Determine the [x, y] coordinate at the center of the cell enclosing the given text.  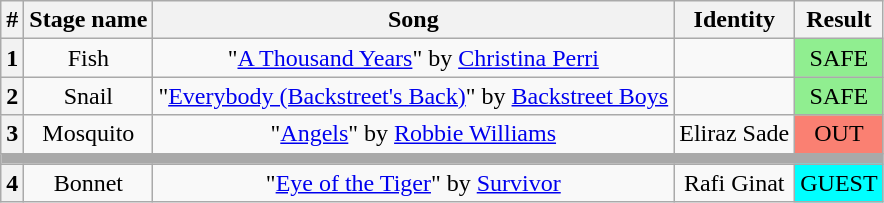
OUT [839, 134]
1 [12, 58]
Result [839, 20]
Stage name [88, 20]
Rafi Ginat [734, 183]
Eliraz Sade [734, 134]
4 [12, 183]
"Angels" by Robbie Williams [414, 134]
Bonnet [88, 183]
Fish [88, 58]
"Everybody (Backstreet's Back)" by Backstreet Boys [414, 96]
# [12, 20]
GUEST [839, 183]
3 [12, 134]
"Eye of the Tiger" by Survivor [414, 183]
Identity [734, 20]
Mosquito [88, 134]
Snail [88, 96]
2 [12, 96]
"A Thousand Years" by Christina Perri [414, 58]
Song [414, 20]
